Search for the cell housing the specified text and yield its [x, y] center coordinate. 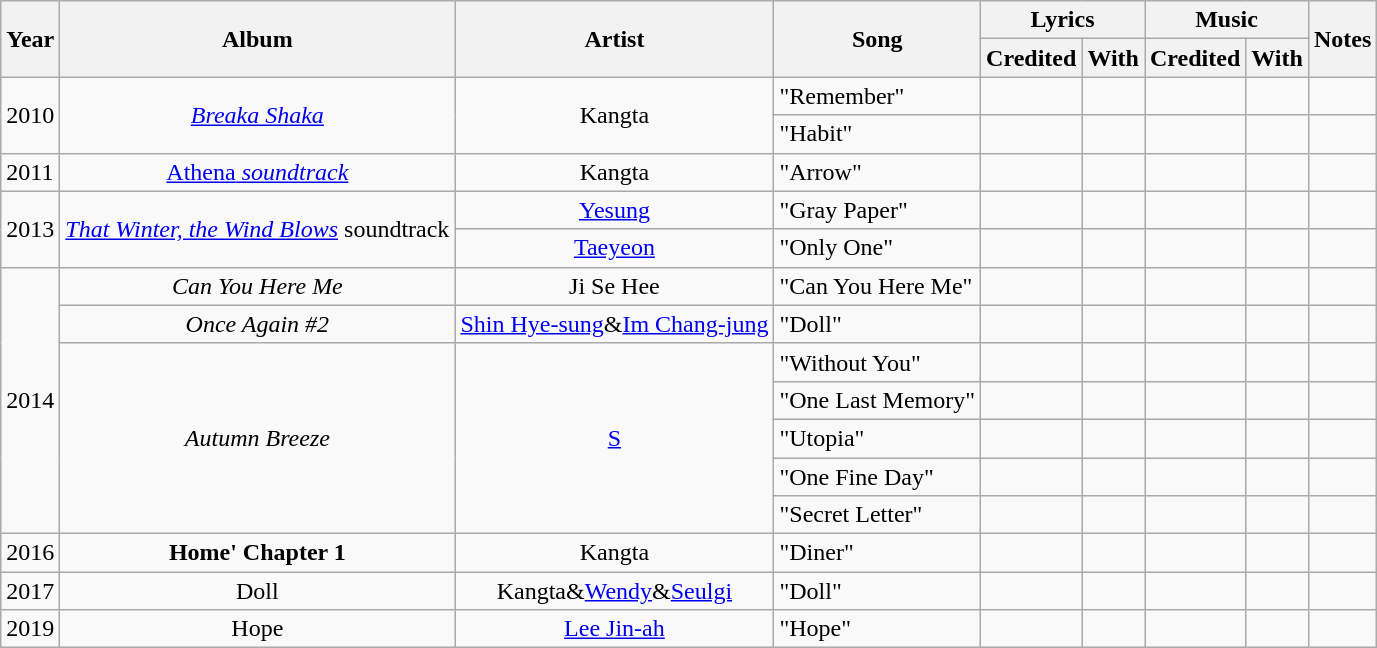
"Utopia" [878, 438]
Doll [258, 591]
"Without You" [878, 362]
Year [30, 39]
Lyrics [1063, 20]
2017 [30, 591]
S [614, 438]
Athena soundtrack [258, 172]
Album [258, 39]
Taeyeon [614, 248]
"Habit" [878, 134]
2011 [30, 172]
Breaka Shaka [258, 115]
Hope [258, 629]
"Can You Here Me" [878, 286]
Yesung [614, 210]
Can You Here Me [258, 286]
That Winter, the Wind Blows soundtrack [258, 229]
2014 [30, 400]
Song [878, 39]
Music [1226, 20]
2019 [30, 629]
Ji Se Hee [614, 286]
Once Again #2 [258, 324]
"Only One" [878, 248]
Home' Chapter 1 [258, 553]
2013 [30, 229]
"Arrow" [878, 172]
Kangta&Wendy&Seulgi [614, 591]
"One Fine Day" [878, 477]
Autumn Breeze [258, 438]
2016 [30, 553]
"Diner" [878, 553]
"One Last Memory" [878, 400]
"Remember" [878, 96]
"Gray Paper" [878, 210]
Artist [614, 39]
"Hope" [878, 629]
Shin Hye-sung&Im Chang-jung [614, 324]
2010 [30, 115]
Notes [1342, 39]
"Secret Letter" [878, 515]
Lee Jin-ah [614, 629]
